Detect which cell encompasses the target text, then output its [X, Y] center coordinate. 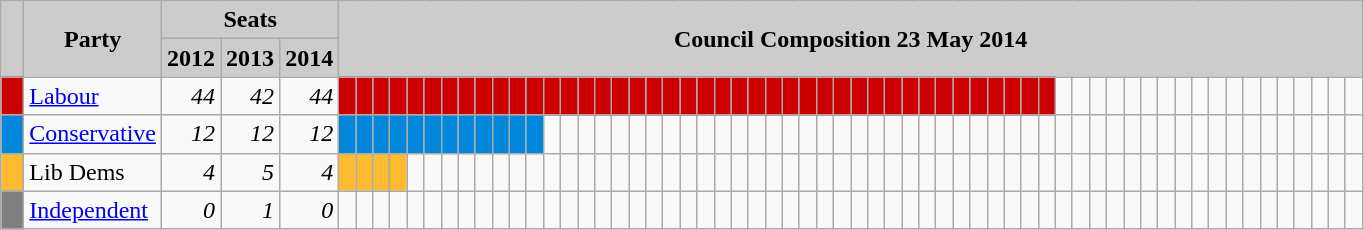
Seats [250, 20]
2012 [192, 58]
Party [93, 39]
Labour [93, 96]
2014 [310, 58]
Conservative [93, 134]
Lib Dems [93, 172]
Council Composition 23 May 2014 [851, 39]
42 [250, 96]
2013 [250, 58]
5 [250, 172]
1 [250, 210]
Independent [93, 210]
